Capture the cell that displays the provided text and extract its (x, y) central coordinate. 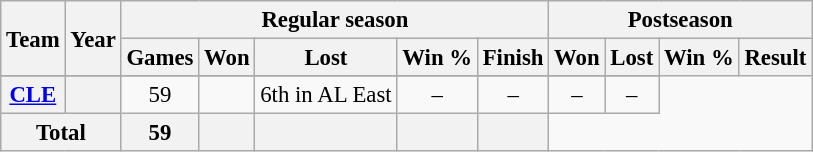
Result (776, 58)
Team (33, 38)
6th in AL East (326, 95)
Regular season (335, 20)
Postseason (680, 20)
Year (93, 38)
Total (61, 133)
Finish (512, 58)
Games (160, 58)
CLE (33, 95)
